Find where the given text appears and provide that cell's center as [X, Y] coordinate. 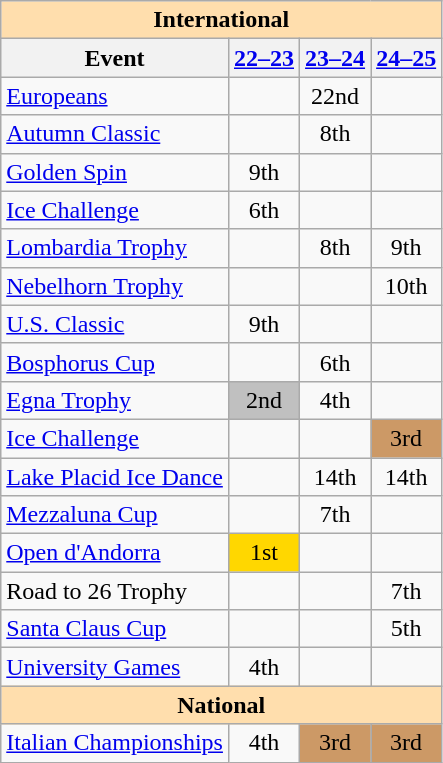
Italian Championships [115, 743]
International [222, 20]
Bosphorus Cup [115, 362]
Autumn Classic [115, 134]
10th [406, 286]
Mezzaluna Cup [115, 515]
Road to 26 Trophy [115, 591]
Event [115, 58]
Egna Trophy [115, 400]
24–25 [406, 58]
Santa Claus Cup [115, 629]
Lombardia Trophy [115, 248]
Europeans [115, 96]
22nd [336, 96]
Lake Placid Ice Dance [115, 477]
University Games [115, 667]
National [222, 705]
Golden Spin [115, 172]
23–24 [336, 58]
1st [264, 553]
Open d'Andorra [115, 553]
Nebelhorn Trophy [115, 286]
5th [406, 629]
2nd [264, 400]
22–23 [264, 58]
U.S. Classic [115, 324]
